Provide the (x, y) coordinate of the cell's center where the given text is located.  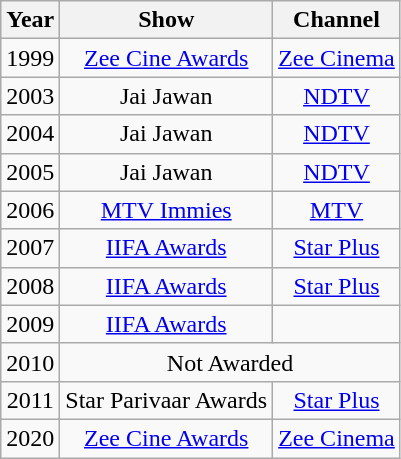
2009 (30, 324)
2010 (30, 362)
2003 (30, 96)
1999 (30, 58)
2007 (30, 248)
2006 (30, 210)
2005 (30, 172)
2011 (30, 400)
Star Parivaar Awards (166, 400)
Channel (337, 20)
2004 (30, 134)
Not Awarded (230, 362)
Year (30, 20)
Show (166, 20)
2020 (30, 438)
MTV (337, 210)
2008 (30, 286)
MTV Immies (166, 210)
